Scan for the cell matching the given text and deliver its [x, y] coordinate at center. 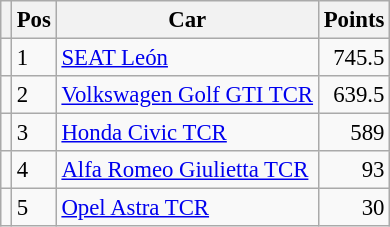
5 [34, 208]
Points [354, 20]
1 [34, 58]
SEAT León [187, 58]
2 [34, 95]
Volkswagen Golf GTI TCR [187, 95]
3 [34, 133]
Alfa Romeo Giulietta TCR [187, 170]
93 [354, 170]
30 [354, 208]
Honda Civic TCR [187, 133]
589 [354, 133]
Pos [34, 20]
745.5 [354, 58]
Car [187, 20]
639.5 [354, 95]
Opel Astra TCR [187, 208]
4 [34, 170]
